Return (x, y) of the center of cell containing provided text 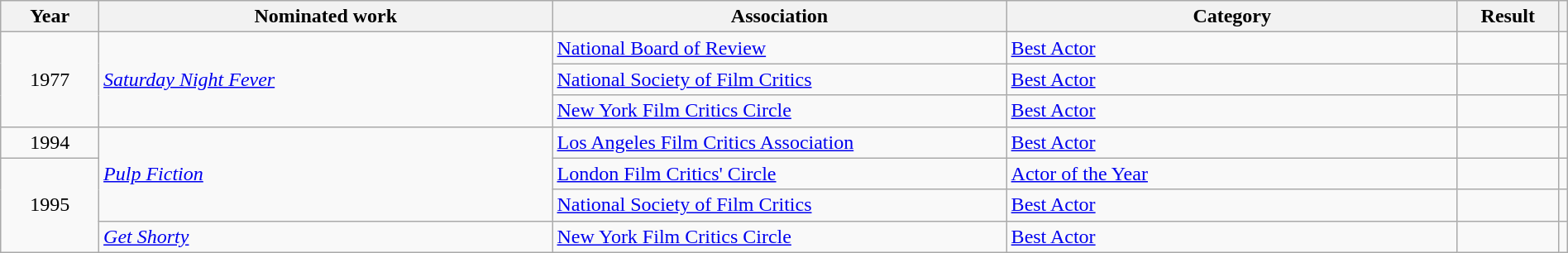
National Board of Review (779, 48)
Saturday Night Fever (326, 79)
London Film Critics' Circle (779, 174)
1995 (50, 205)
Pulp Fiction (326, 174)
Actor of the Year (1232, 174)
1977 (50, 79)
Los Angeles Film Critics Association (779, 142)
Association (779, 17)
Result (1508, 17)
Year (50, 17)
Category (1232, 17)
1994 (50, 142)
Get Shorty (326, 236)
Nominated work (326, 17)
